Find where the given text appears and provide that cell's center as [x, y] coordinate. 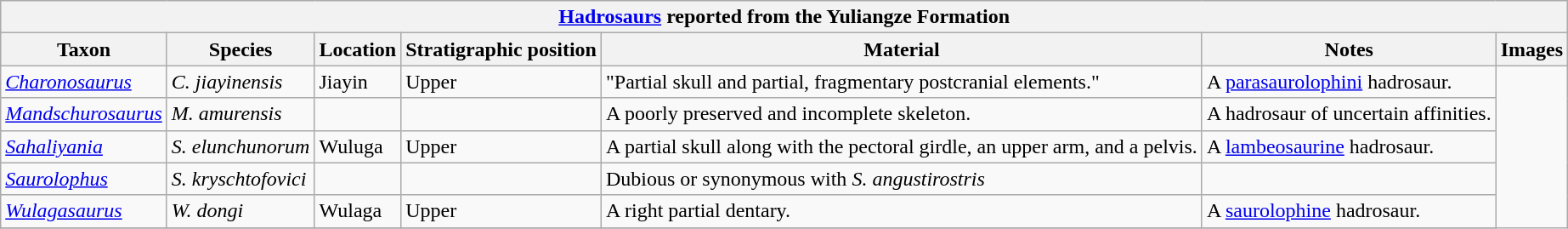
A poorly preserved and incomplete skeleton. [901, 114]
Hadrosaurs reported from the Yuliangze Formation [784, 17]
A parasaurolophini hadrosaur. [1349, 82]
Dubious or synonymous with S. angustirostris [901, 179]
Saurolophus [84, 179]
A hadrosaur of uncertain affinities. [1349, 114]
Wulaga [358, 211]
M. amurensis [241, 114]
W. dongi [241, 211]
Wulagasaurus [84, 211]
A partial skull along with the pectoral girdle, an upper arm, and a pelvis. [901, 146]
Location [358, 49]
Stratigraphic position [501, 49]
A right partial dentary. [901, 211]
Jiayin [358, 82]
A lambeosaurine hadrosaur. [1349, 146]
Wuluga [358, 146]
A saurolophine hadrosaur. [1349, 211]
Mandschurosaurus [84, 114]
C. jiayinensis [241, 82]
Sahaliyania [84, 146]
S. elunchunorum [241, 146]
"Partial skull and partial, fragmentary postcranial elements." [901, 82]
S. kryschtofovici [241, 179]
Notes [1349, 49]
Material [901, 49]
Images [1531, 49]
Species [241, 49]
Taxon [84, 49]
Charonosaurus [84, 82]
